Locate the cell with the specified text and output its [X, Y] center coordinate. 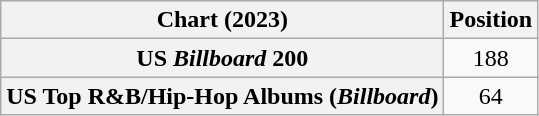
Position [491, 20]
US Billboard 200 [222, 58]
64 [491, 96]
188 [491, 58]
US Top R&B/Hip-Hop Albums (Billboard) [222, 96]
Chart (2023) [222, 20]
